Capture the cell that displays the provided text and extract its [X, Y] central coordinate. 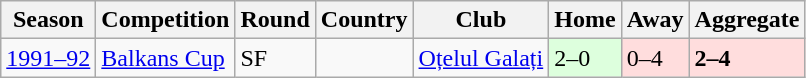
SF [275, 58]
Competition [166, 20]
2–0 [585, 58]
Oțelul Galați [481, 58]
1991–92 [48, 58]
Round [275, 20]
Club [481, 20]
Season [48, 20]
Aggregate [747, 20]
0–4 [655, 58]
Away [655, 20]
Balkans Cup [166, 58]
Country [364, 20]
2–4 [747, 58]
Home [585, 20]
